From the cell containing the given text, extract its center point as (X, Y) coordinate. 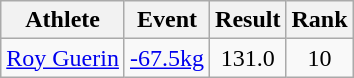
Rank (320, 20)
Roy Guerin (63, 58)
Event (166, 20)
Athlete (63, 20)
Result (248, 20)
-67.5kg (166, 58)
131.0 (248, 58)
10 (320, 58)
